From the cell containing the given text, extract its center point as [X, Y] coordinate. 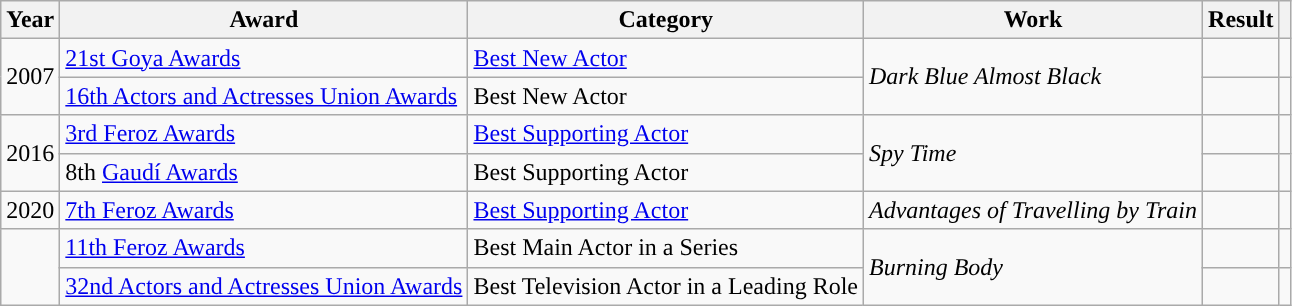
3rd Feroz Awards [264, 134]
Advantages of Travelling by Train [1032, 210]
Burning Body [1032, 267]
Result [1241, 20]
32nd Actors and Actresses Union Awards [264, 286]
Best Television Actor in a Leading Role [666, 286]
7th Feroz Awards [264, 210]
Best Main Actor in a Series [666, 248]
Award [264, 20]
2007 [30, 77]
16th Actors and Actresses Union Awards [264, 96]
8th Gaudí Awards [264, 172]
Year [30, 20]
2016 [30, 153]
Category [666, 20]
2020 [30, 210]
Spy Time [1032, 153]
Dark Blue Almost Black [1032, 77]
Work [1032, 20]
21st Goya Awards [264, 58]
11th Feroz Awards [264, 248]
